Return the (X, Y) coordinate for the center point of the cell that contains the specified text.  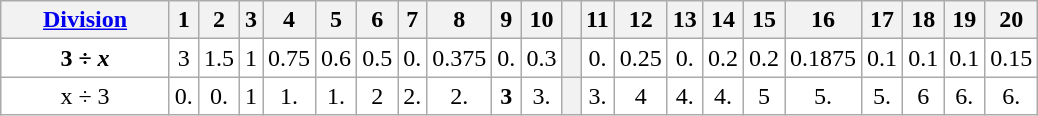
13 (684, 20)
0.25 (640, 58)
14 (722, 20)
0.1875 (822, 58)
16 (822, 20)
0.5 (378, 58)
18 (924, 20)
12 (640, 20)
11 (597, 20)
7 (412, 20)
1.5 (218, 58)
0.15 (1012, 58)
17 (882, 20)
0.6 (336, 58)
x ÷ 3 (86, 96)
10 (542, 20)
15 (764, 20)
0.375 (460, 58)
0.3 (542, 58)
20 (1012, 20)
19 (964, 20)
8 (460, 20)
3 ÷ x (86, 58)
9 (506, 20)
Division (86, 20)
0.75 (288, 58)
